Return the (X, Y) coordinate for the center point of the cell that contains the specified text.  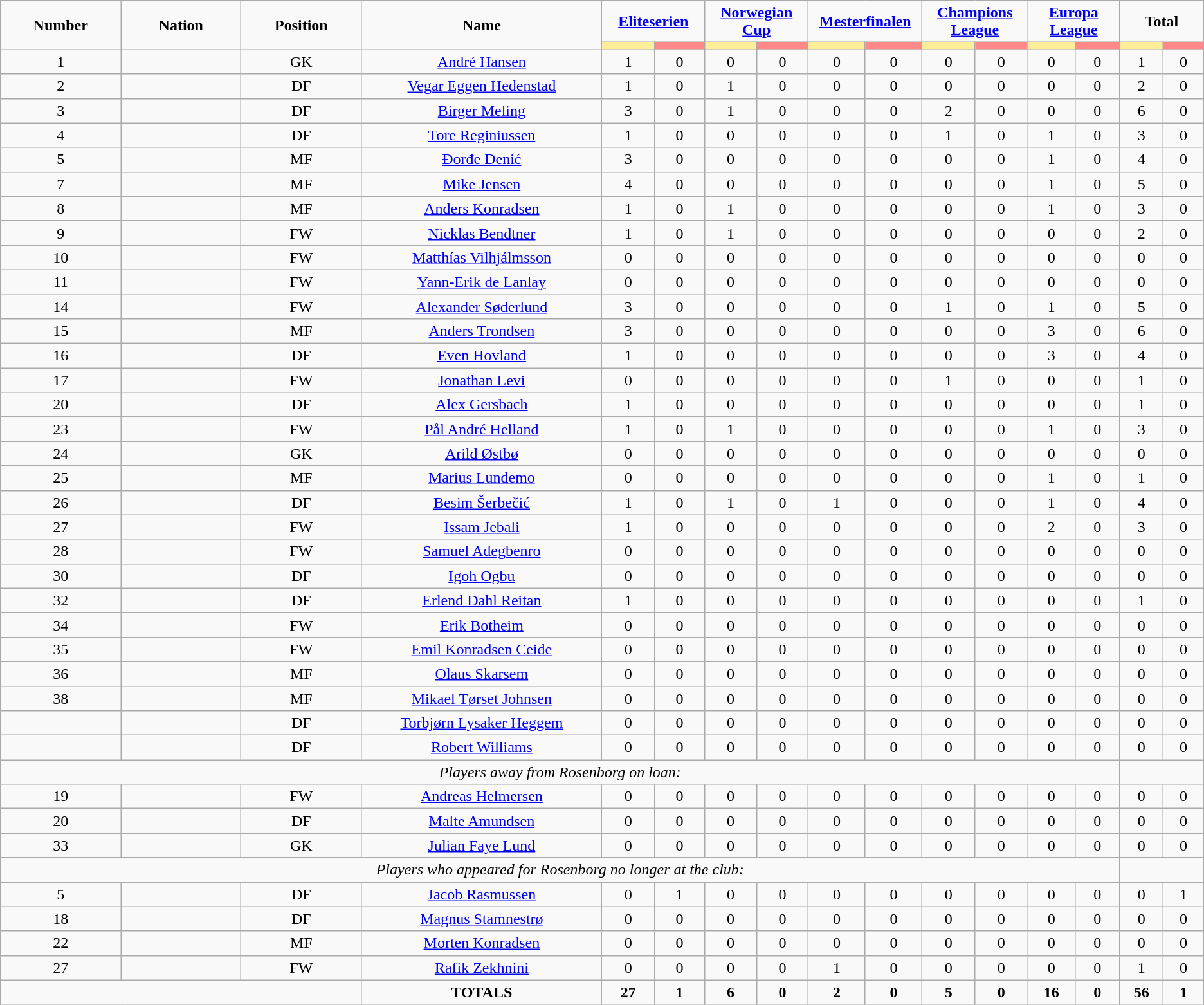
22 (60, 943)
Olaus Skarsem (482, 674)
Emil Konradsen Ceide (482, 649)
Samuel Adegbenro (482, 551)
Issam Jebali (482, 527)
Morten Konradsen (482, 943)
18 (60, 919)
11 (60, 282)
Players away from Rosenborg on loan: (560, 772)
Number (60, 25)
36 (60, 674)
8 (60, 208)
Igoh Ogbu (482, 576)
Yann-Erik de Lanlay (482, 282)
Tore Reginiussen (482, 135)
Đorđe Denić (482, 160)
Matthías Vilhjálmsson (482, 257)
Alex Gersbach (482, 405)
10 (60, 257)
Julian Faye Lund (482, 845)
Magnus Stamnestrø (482, 919)
Marius Lundemo (482, 478)
23 (60, 429)
Mike Jensen (482, 184)
Torbjørn Lysaker Heggem (482, 723)
Vegar Eggen Hedenstad (482, 86)
Even Hovland (482, 356)
Pål André Helland (482, 429)
Erik Botheim (482, 625)
Andreas Helmersen (482, 797)
Mesterfinalen (866, 22)
25 (60, 478)
Players who appeared for Rosenborg no longer at the club: (560, 870)
Birger Meling (482, 111)
15 (60, 331)
7 (60, 184)
Eliteserien (653, 22)
TOTALS (482, 992)
André Hansen (482, 62)
14 (60, 307)
Anders Konradsen (482, 208)
38 (60, 698)
Champions League (975, 22)
9 (60, 233)
Jonathan Levi (482, 380)
Norwegian Cup (756, 22)
28 (60, 551)
19 (60, 797)
Robert Williams (482, 748)
56 (1142, 992)
Name (482, 25)
Arild Østbø (482, 454)
Mikael Tørset Johnsen (482, 698)
Jacob Rasmussen (482, 894)
Nation (181, 25)
32 (60, 600)
Europa League (1074, 22)
Alexander Søderlund (482, 307)
30 (60, 576)
35 (60, 649)
Position (301, 25)
33 (60, 845)
Anders Trondsen (482, 331)
Malte Amundsen (482, 821)
Nicklas Bendtner (482, 233)
Besim Šerbečić (482, 502)
17 (60, 380)
24 (60, 454)
Rafik Zekhnini (482, 968)
26 (60, 502)
34 (60, 625)
Erlend Dahl Reitan (482, 600)
Total (1162, 22)
